Pinpoint the cell where the given text exists, returning its [x, y] midpoint coordinate. 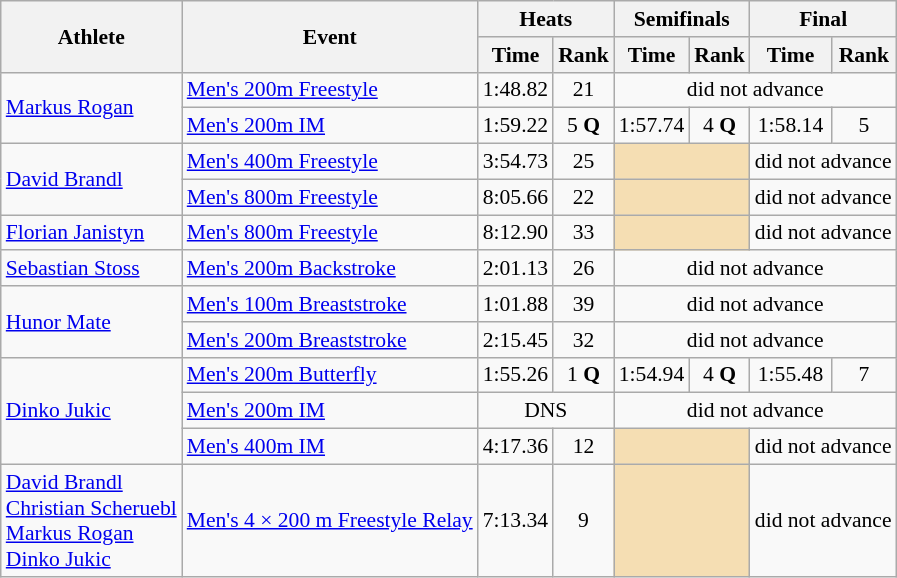
1:59.22 [516, 126]
Men's 200m Butterfly [330, 375]
5 [864, 126]
David Brandl [92, 180]
33 [584, 233]
Heats [546, 19]
8:05.66 [516, 197]
39 [584, 304]
21 [584, 90]
Semifinals [682, 19]
Final [824, 19]
22 [584, 197]
7:13.34 [516, 520]
Men's 4 × 200 m Freestyle Relay [330, 520]
Men's 100m Breaststroke [330, 304]
Men's 200m Freestyle [330, 90]
1:58.14 [790, 126]
Athlete [92, 36]
Sebastian Stoss [92, 269]
Men's 200m Breaststroke [330, 340]
Dinko Jukic [92, 410]
1:01.88 [516, 304]
1:55.48 [790, 375]
25 [584, 162]
1:55.26 [516, 375]
9 [584, 520]
12 [584, 447]
Markus Rogan [92, 108]
Florian Janistyn [92, 233]
DNS [546, 411]
1:54.94 [652, 375]
1:48.82 [516, 90]
7 [864, 375]
Hunor Mate [92, 322]
4:17.36 [516, 447]
5 Q [584, 126]
Men's 400m IM [330, 447]
David BrandlChristian ScherueblMarkus RoganDinko Jukic [92, 520]
1:57.74 [652, 126]
2:01.13 [516, 269]
26 [584, 269]
Event [330, 36]
1 Q [584, 375]
Men's 400m Freestyle [330, 162]
32 [584, 340]
3:54.73 [516, 162]
2:15.45 [516, 340]
Men's 200m Backstroke [330, 269]
8:12.90 [516, 233]
